Pinpoint the cell where the given text exists, returning its (X, Y) midpoint coordinate. 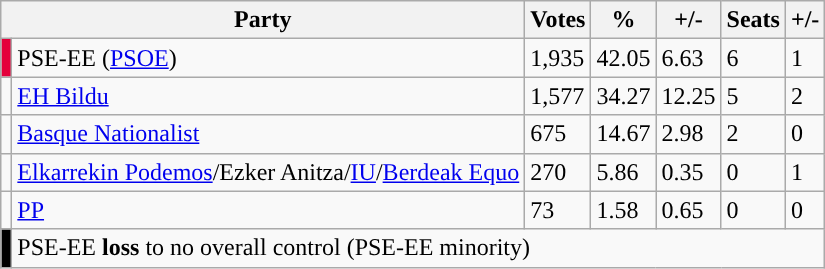
PSE-EE loss to no overall control (PSE-EE minority) (418, 248)
Elkarrekin Podemos/Ezker Anitza/IU/Berdeak Equo (268, 172)
6 (753, 58)
6.63 (688, 58)
675 (558, 134)
Seats (753, 20)
2.98 (688, 134)
34.27 (624, 96)
0.65 (688, 210)
12.25 (688, 96)
PP (268, 210)
0.35 (688, 172)
14.67 (624, 134)
5 (753, 96)
Votes (558, 20)
5.86 (624, 172)
73 (558, 210)
1,577 (558, 96)
1,935 (558, 58)
1.58 (624, 210)
% (624, 20)
EH Bildu (268, 96)
Party (263, 20)
Basque Nationalist (268, 134)
270 (558, 172)
42.05 (624, 58)
PSE-EE (PSOE) (268, 58)
